Find where the given text appears and provide that cell's center as (X, Y) coordinate. 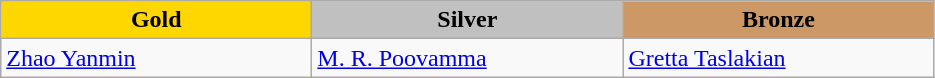
Silver (468, 20)
Gretta Taslakian (778, 58)
Bronze (778, 20)
Zhao Yanmin (156, 58)
Gold (156, 20)
M. R. Poovamma (468, 58)
